Extract the [X, Y] coordinate from the center of the cell holding the provided text.  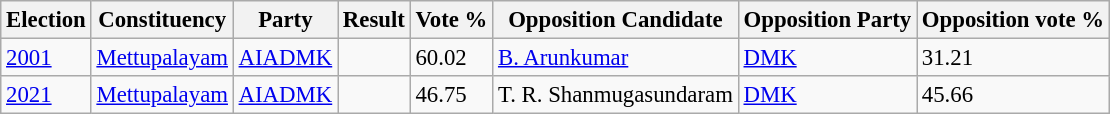
2021 [46, 95]
Result [374, 20]
46.75 [452, 95]
B. Arunkumar [616, 58]
60.02 [452, 58]
Party [285, 20]
45.66 [1014, 95]
Election [46, 20]
T. R. Shanmugasundaram [616, 95]
Opposition Party [827, 20]
31.21 [1014, 58]
2001 [46, 58]
Constituency [162, 20]
Opposition Candidate [616, 20]
Opposition vote % [1014, 20]
Vote % [452, 20]
